Find where the given text appears and provide that cell's center as [x, y] coordinate. 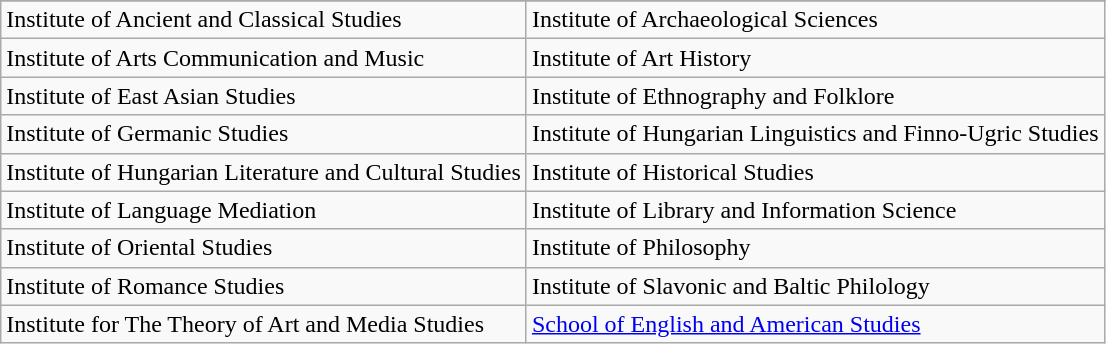
Institute of Language Mediation [264, 210]
Institute of Germanic Studies [264, 134]
Institute of Oriental Studies [264, 248]
Institute of Historical Studies [815, 172]
Institute of Art History [815, 58]
Institute of Ethnography and Folklore [815, 96]
Institute of Hungarian Linguistics and Finno-Ugric Studies [815, 134]
Institute of Arts Communication and Music [264, 58]
Institute of Romance Studies [264, 286]
Institute of Philosophy [815, 248]
Institute of Slavonic and Baltic Philology [815, 286]
Institute of Hungarian Literature and Cultural Studies [264, 172]
Institute of Ancient and Classical Studies [264, 20]
Institute of Archaeological Sciences [815, 20]
Institute for The Theory of Art and Media Studies [264, 324]
Institute of Library and Information Science [815, 210]
School of English and American Studies [815, 324]
Institute of East Asian Studies [264, 96]
